Detect which cell encompasses the target text, then output its [x, y] center coordinate. 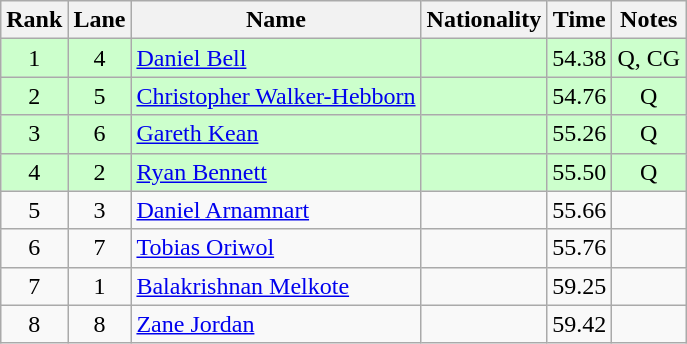
55.26 [580, 134]
Tobias Oriwol [276, 248]
Time [580, 20]
59.25 [580, 286]
Christopher Walker-Hebborn [276, 96]
55.76 [580, 248]
Nationality [484, 20]
54.76 [580, 96]
Zane Jordan [276, 324]
Notes [649, 20]
Daniel Arnamnart [276, 210]
Daniel Bell [276, 58]
55.50 [580, 172]
55.66 [580, 210]
Gareth Kean [276, 134]
Lane [100, 20]
Rank [34, 20]
Name [276, 20]
Balakrishnan Melkote [276, 286]
Q, CG [649, 58]
54.38 [580, 58]
Ryan Bennett [276, 172]
59.42 [580, 324]
